Capture the cell that displays the provided text and extract its (X, Y) central coordinate. 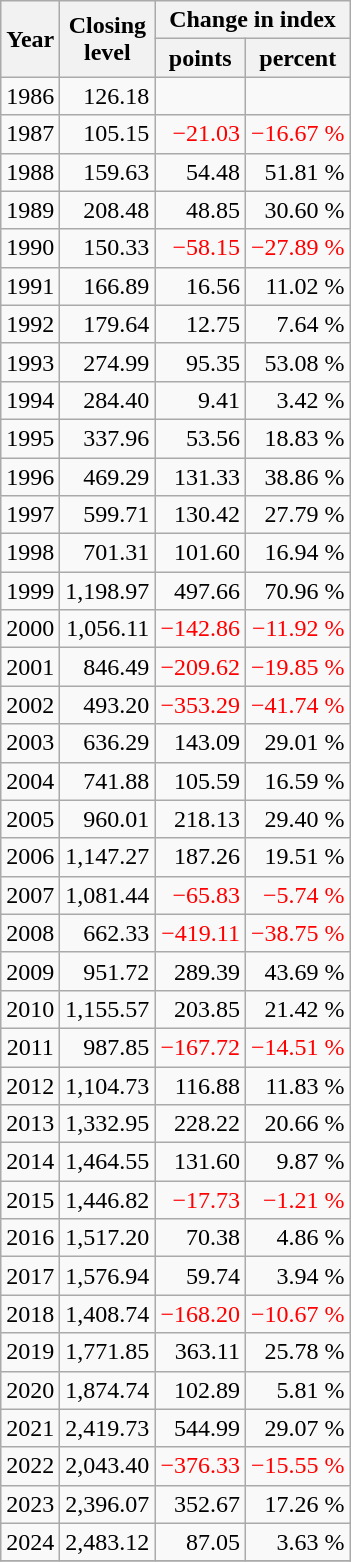
21.42 % (298, 1009)
131.60 (200, 1162)
284.40 (108, 400)
17.26 % (298, 1504)
−65.83 (200, 895)
7.64 % (298, 324)
701.31 (108, 553)
2015 (30, 1200)
29.40 % (298, 819)
274.99 (108, 362)
105.59 (200, 781)
1995 (30, 438)
29.01 % (298, 743)
159.63 (108, 172)
228.22 (200, 1124)
166.89 (108, 286)
−14.51 % (298, 1047)
3.94 % (298, 1276)
2011 (30, 1047)
70.38 (200, 1238)
9.87 % (298, 1162)
2024 (30, 1542)
636.29 (108, 743)
54.48 (200, 172)
2000 (30, 629)
53.56 (200, 438)
1,874.74 (108, 1390)
30.60 % (298, 210)
208.48 (108, 210)
2018 (30, 1314)
2017 (30, 1276)
1987 (30, 134)
87.05 (200, 1542)
741.88 (108, 781)
Year (30, 39)
percent (298, 58)
337.96 (108, 438)
1992 (30, 324)
102.89 (200, 1390)
−19.85 % (298, 667)
2009 (30, 971)
4.86 % (298, 1238)
16.59 % (298, 781)
27.79 % (298, 515)
5.81 % (298, 1390)
2006 (30, 857)
53.08 % (298, 362)
1989 (30, 210)
131.33 (200, 477)
497.66 (200, 591)
2012 (30, 1085)
25.78 % (298, 1352)
1,517.20 (108, 1238)
−10.67 % (298, 1314)
662.33 (108, 933)
105.15 (108, 134)
−16.67 % (298, 134)
1,464.55 (108, 1162)
1,198.97 (108, 591)
43.69 % (298, 971)
Closing level (108, 39)
3.42 % (298, 400)
38.86 % (298, 477)
1,771.85 (108, 1352)
2001 (30, 667)
1,081.44 (108, 895)
951.72 (108, 971)
−376.33 (200, 1466)
−167.72 (200, 1047)
Change in index (252, 20)
2022 (30, 1466)
12.75 (200, 324)
−21.03 (200, 134)
2002 (30, 705)
−419.11 (200, 933)
1986 (30, 96)
29.07 % (298, 1428)
20.66 % (298, 1124)
2,483.12 (108, 1542)
18.83 % (298, 438)
179.64 (108, 324)
2,419.73 (108, 1428)
−15.55 % (298, 1466)
1,056.11 (108, 629)
1994 (30, 400)
2007 (30, 895)
1991 (30, 286)
−11.92 % (298, 629)
1996 (30, 477)
51.81 % (298, 172)
70.96 % (298, 591)
2,043.40 (108, 1466)
143.09 (200, 743)
101.60 (200, 553)
987.85 (108, 1047)
203.85 (200, 1009)
493.20 (108, 705)
126.18 (108, 96)
352.67 (200, 1504)
289.39 (200, 971)
−1.21 % (298, 1200)
2019 (30, 1352)
−142.86 (200, 629)
1,408.74 (108, 1314)
1990 (30, 248)
11.83 % (298, 1085)
2,396.07 (108, 1504)
−38.75 % (298, 933)
1999 (30, 591)
1,155.57 (108, 1009)
2023 (30, 1504)
2003 (30, 743)
16.56 (200, 286)
2010 (30, 1009)
59.74 (200, 1276)
−353.29 (200, 705)
1997 (30, 515)
11.02 % (298, 286)
−209.62 (200, 667)
−168.20 (200, 1314)
2008 (30, 933)
2005 (30, 819)
1,147.27 (108, 857)
2013 (30, 1124)
130.42 (200, 515)
150.33 (108, 248)
48.85 (200, 210)
2016 (30, 1238)
points (200, 58)
2020 (30, 1390)
−17.73 (200, 1200)
95.35 (200, 362)
2014 (30, 1162)
19.51 % (298, 857)
−58.15 (200, 248)
544.99 (200, 1428)
846.49 (108, 667)
3.63 % (298, 1542)
2004 (30, 781)
9.41 (200, 400)
116.88 (200, 1085)
−41.74 % (298, 705)
1988 (30, 172)
960.01 (108, 819)
1,332.95 (108, 1124)
1,576.94 (108, 1276)
2021 (30, 1428)
−5.74 % (298, 895)
1993 (30, 362)
1,446.82 (108, 1200)
599.71 (108, 515)
469.29 (108, 477)
−27.89 % (298, 248)
187.26 (200, 857)
1998 (30, 553)
218.13 (200, 819)
1,104.73 (108, 1085)
16.94 % (298, 553)
363.11 (200, 1352)
